Extract the (x, y) coordinate from the center of the cell holding the provided text.  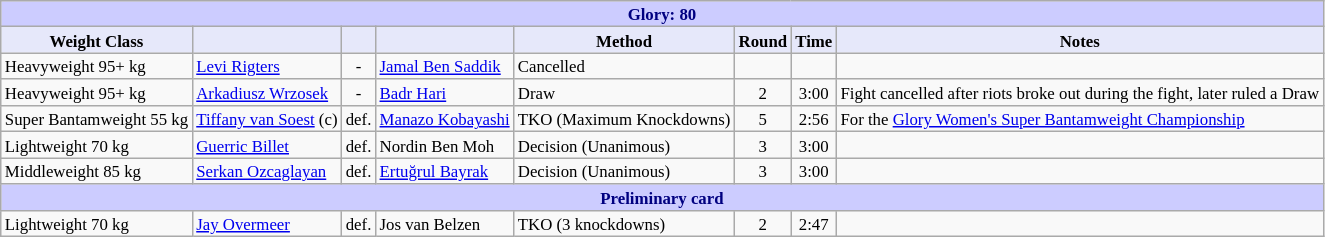
Jamal Ben Saddik (444, 66)
Round (762, 40)
Serkan Ozcaglayan (266, 171)
Jay Overmeer (266, 224)
Ertuğrul Bayrak (444, 171)
Method (624, 40)
Middleweight 85 kg (96, 171)
Jos van Belzen (444, 224)
Glory: 80 (662, 14)
Tiffany van Soest (c) (266, 119)
Cancelled (624, 66)
Badr Hari (444, 93)
TKO (3 knockdowns) (624, 224)
For the Glory Women's Super Bantamweight Championship (1080, 119)
Manazo Kobayashi (444, 119)
Arkadiusz Wrzosek (266, 93)
Super Bantamweight 55 kg (96, 119)
Time (814, 40)
Levi Rigters (266, 66)
Guerric Billet (266, 145)
Notes (1080, 40)
Draw (624, 93)
Preliminary card (662, 197)
2:56 (814, 119)
Fight cancelled after riots broke out during the fight, later ruled a Draw (1080, 93)
Nordin Ben Moh (444, 145)
5 (762, 119)
TKO (Maximum Knockdowns) (624, 119)
Weight Class (96, 40)
2:47 (814, 224)
